Capture the cell that displays the provided text and extract its (X, Y) central coordinate. 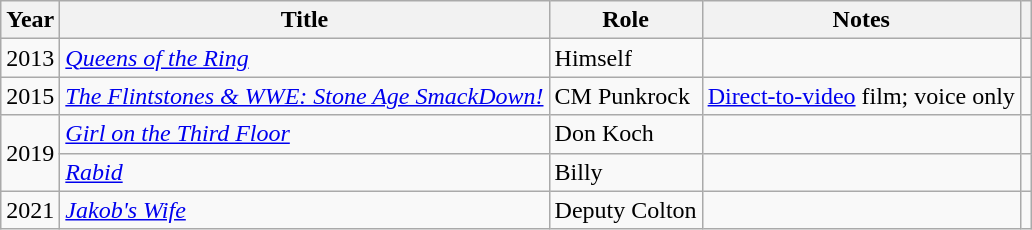
Girl on the Third Floor (304, 134)
Jakob's Wife (304, 210)
Rabid (304, 172)
2019 (30, 153)
Billy (626, 172)
Role (626, 20)
2021 (30, 210)
CM Punkrock (626, 96)
The Flintstones & WWE: Stone Age SmackDown! (304, 96)
Don Koch (626, 134)
2013 (30, 58)
Queens of the Ring (304, 58)
Notes (861, 20)
Title (304, 20)
Direct-to-video film; voice only (861, 96)
Himself (626, 58)
Deputy Colton (626, 210)
Year (30, 20)
2015 (30, 96)
